Detect which cell encompasses the target text, then output its [x, y] center coordinate. 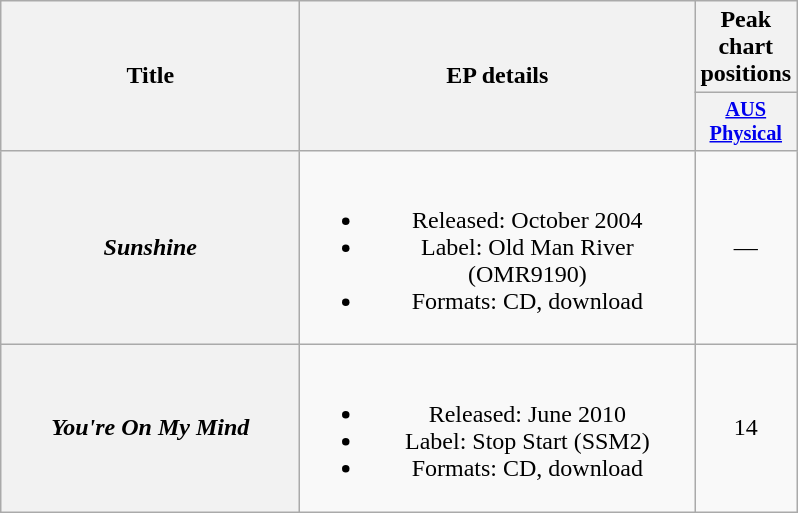
Released: October 2004Label: Old Man River (OMR9190)Formats: CD, download [498, 247]
Sunshine [150, 247]
Released: June 2010Label: Stop Start (SSM2)Formats: CD, download [498, 428]
AUSPhysical [746, 122]
You're On My Mind [150, 428]
EP details [498, 76]
Title [150, 76]
Peak chartpositions [746, 47]
14 [746, 428]
— [746, 247]
